Detect which cell encompasses the target text, then output its (X, Y) center coordinate. 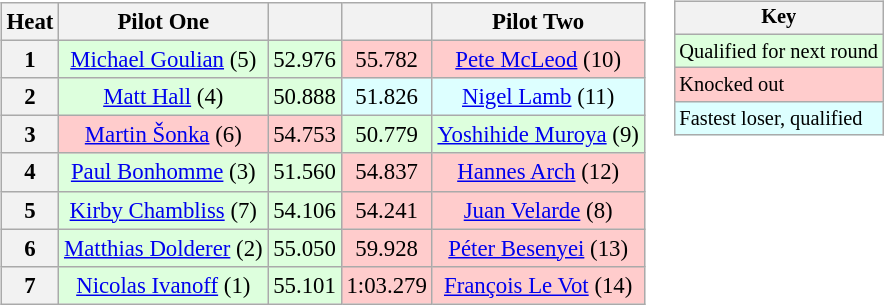
51.560 (304, 172)
Matt Hall (4) (164, 97)
Yoshihide Muroya (9) (538, 135)
Qualified for next round (778, 51)
Juan Velarde (8) (538, 210)
7 (30, 285)
1:03.279 (386, 285)
Pete McLeod (10) (538, 60)
54.241 (386, 210)
5 (30, 210)
3 (30, 135)
55.782 (386, 60)
Matthias Dolderer (2) (164, 248)
54.106 (304, 210)
Key (778, 18)
Paul Bonhomme (3) (164, 172)
50.779 (386, 135)
Michael Goulian (5) (164, 60)
Martin Šonka (6) (164, 135)
Nicolas Ivanoff (1) (164, 285)
Pilot Two (538, 22)
Heat (30, 22)
Péter Besenyei (13) (538, 248)
Nigel Lamb (11) (538, 97)
Hannes Arch (12) (538, 172)
4 (30, 172)
François Le Vot (14) (538, 285)
Fastest loser, qualified (778, 119)
Kirby Chambliss (7) (164, 210)
51.826 (386, 97)
2 (30, 97)
6 (30, 248)
52.976 (304, 60)
55.050 (304, 248)
54.753 (304, 135)
55.101 (304, 285)
Knocked out (778, 85)
50.888 (304, 97)
59.928 (386, 248)
1 (30, 60)
Pilot One (164, 22)
54.837 (386, 172)
